Provide the [x, y] coordinate of the cell's center where the given text is located.  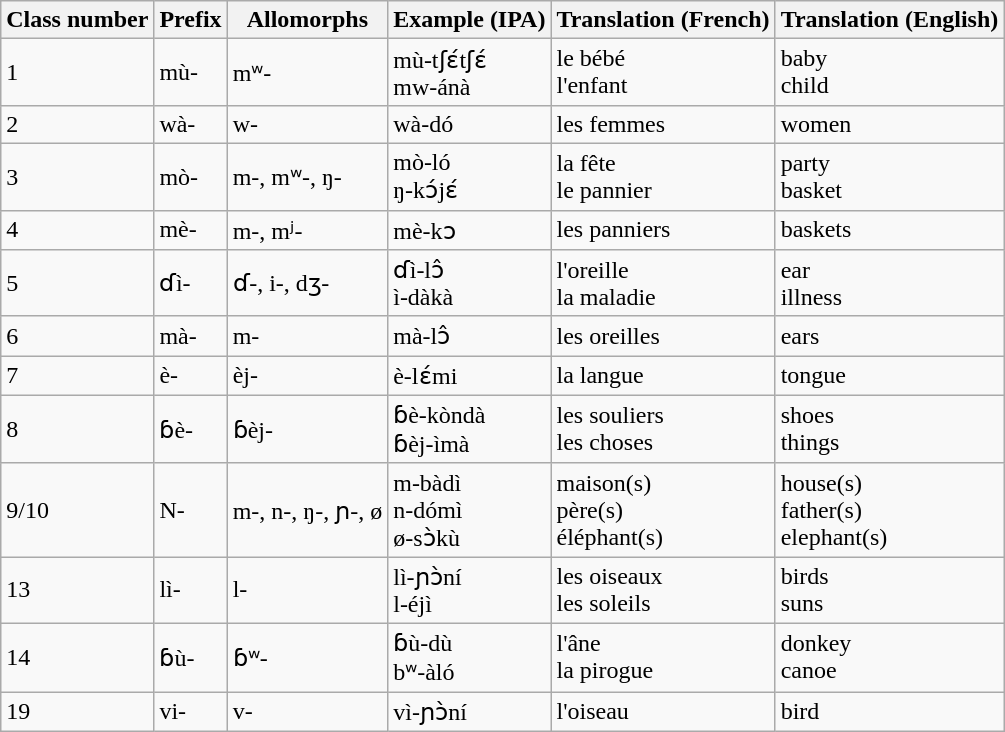
ɗ-, i-, dʒ- [308, 284]
mò- [190, 176]
m-, mʲ- [308, 230]
lì- [190, 590]
mè- [190, 230]
mà- [190, 336]
w- [308, 124]
mù-tʃɛ́tʃɛ́mw-ánà [470, 72]
wà- [190, 124]
les oreilles [663, 336]
les souliersles choses [663, 429]
13 [78, 590]
ears [890, 336]
m-bàdìn-dómìø-sɔ̀kù [470, 510]
donkeycanoe [890, 657]
mò-lóŋ-kɔ́jɛ́ [470, 176]
ɓʷ- [308, 657]
bird [890, 712]
è-lɛ́mi [470, 376]
m- [308, 336]
Allomorphs [308, 20]
2 [78, 124]
vi- [190, 712]
Class number [78, 20]
Translation (French) [663, 20]
baskets [890, 230]
èj- [308, 376]
ɓè-kòndàɓèj-ìmà [470, 429]
mà-lɔ̂ [470, 336]
ɓù- [190, 657]
l'oreillela maladie [663, 284]
l'ânela pirogue [663, 657]
1 [78, 72]
le bébél'enfant [663, 72]
vì-ɲɔ̀ní [470, 712]
mʷ- [308, 72]
les oiseauxles soleils [663, 590]
ɓù-dùbʷ-àló [470, 657]
Example (IPA) [470, 20]
m-, mʷ-, ŋ- [308, 176]
mè-kɔ [470, 230]
ɗì-lɔ̂ì-dàkà [470, 284]
8 [78, 429]
lì-ɲɔ̀níl-éjì [470, 590]
6 [78, 336]
v- [308, 712]
tongue [890, 376]
N- [190, 510]
ɓèj- [308, 429]
les panniers [663, 230]
wà-dó [470, 124]
ɓè- [190, 429]
partybasket [890, 176]
è- [190, 376]
19 [78, 712]
9/10 [78, 510]
Translation (English) [890, 20]
les femmes [663, 124]
l- [308, 590]
3 [78, 176]
ɗì- [190, 284]
5 [78, 284]
4 [78, 230]
house(s)father(s)elephant(s) [890, 510]
earillness [890, 284]
7 [78, 376]
l'oiseau [663, 712]
Prefix [190, 20]
m-, n-, ŋ-, ɲ-, ø [308, 510]
la fêtele pannier [663, 176]
mù- [190, 72]
la langue [663, 376]
shoesthings [890, 429]
maison(s)père(s)éléphant(s) [663, 510]
babychild [890, 72]
14 [78, 657]
women [890, 124]
birdssuns [890, 590]
